Provide the (x, y) coordinate of the cell's center where the given text is located.  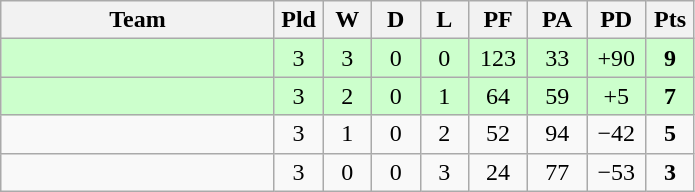
9 (670, 58)
64 (498, 96)
59 (558, 96)
PF (498, 20)
33 (558, 58)
Pts (670, 20)
−42 (616, 134)
PA (558, 20)
+5 (616, 96)
Pld (298, 20)
+90 (616, 58)
52 (498, 134)
94 (558, 134)
L (444, 20)
Team (138, 20)
5 (670, 134)
−53 (616, 172)
77 (558, 172)
123 (498, 58)
PD (616, 20)
D (396, 20)
W (348, 20)
7 (670, 96)
24 (498, 172)
